Output the [X, Y] coordinate of the center of the cell containing the given text.  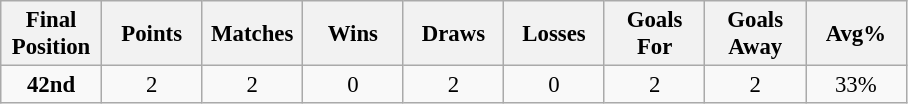
Losses [554, 34]
Points [152, 34]
42nd [52, 85]
Goals Away [756, 34]
33% [856, 85]
Matches [252, 34]
Draws [454, 34]
Avg% [856, 34]
Goals For [654, 34]
Wins [354, 34]
Final Position [52, 34]
